Return the (X, Y) coordinate for the center point of the cell that contains the specified text.  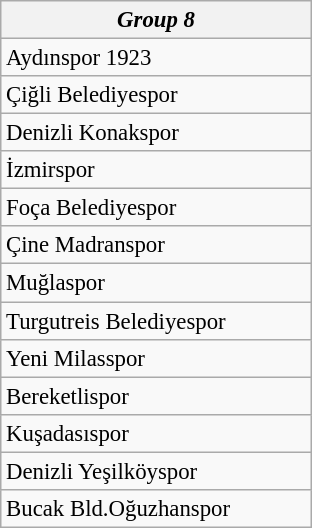
Yeni Milasspor (156, 358)
Aydınspor 1923 (156, 58)
Foça Belediyespor (156, 208)
Denizli Konakspor (156, 133)
Denizli Yeşilköyspor (156, 471)
Bereketlispor (156, 396)
Kuşadasıspor (156, 433)
Bucak Bld.Oğuzhanspor (156, 509)
Group 8 (156, 20)
Muğlaspor (156, 283)
Çiğli Belediyespor (156, 95)
Turgutreis Belediyespor (156, 321)
Çine Madranspor (156, 245)
İzmirspor (156, 170)
